For the text-containing cell, return its midpoint in [X, Y] coordinate format. 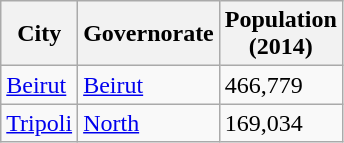
Governorate [149, 34]
Tripoli [40, 123]
City [40, 34]
169,034 [280, 123]
466,779 [280, 85]
Population(2014) [280, 34]
North [149, 123]
